Find where the given text appears and provide that cell's center as (X, Y) coordinate. 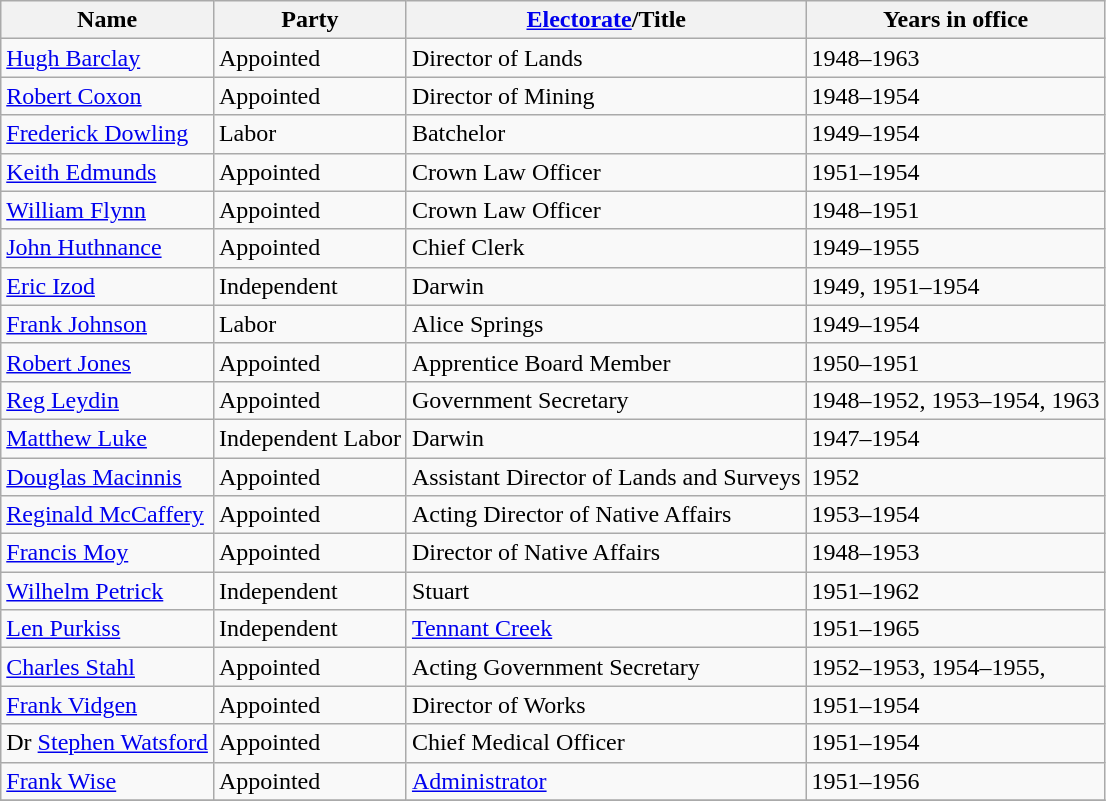
Len Purkiss (108, 629)
1952 (956, 477)
Chief Medical Officer (606, 743)
Robert Coxon (108, 96)
Reginald McCaffery (108, 515)
Tennant Creek (606, 629)
Frederick Dowling (108, 134)
Electorate/Title (606, 20)
Chief Clerk (606, 248)
1948–1954 (956, 96)
Frank Wise (108, 781)
Frank Johnson (108, 324)
Director of Works (606, 705)
Acting Government Secretary (606, 667)
Assistant Director of Lands and Surveys (606, 477)
Acting Director of Native Affairs (606, 515)
John Huthnance (108, 248)
Stuart (606, 591)
1949, 1951–1954 (956, 286)
1953–1954 (956, 515)
Independent Labor (310, 438)
1951–1956 (956, 781)
1948–1963 (956, 58)
Frank Vidgen (108, 705)
Charles Stahl (108, 667)
Party (310, 20)
Eric Izod (108, 286)
Apprentice Board Member (606, 362)
1949–1955 (956, 248)
William Flynn (108, 210)
Reg Leydin (108, 400)
Keith Edmunds (108, 172)
1948–1953 (956, 553)
1951–1965 (956, 629)
Robert Jones (108, 362)
Dr Stephen Watsford (108, 743)
Batchelor (606, 134)
Director of Native Affairs (606, 553)
Director of Lands (606, 58)
Francis Moy (108, 553)
Hugh Barclay (108, 58)
1952–1953, 1954–1955, (956, 667)
Alice Springs (606, 324)
1948–1951 (956, 210)
1951–1962 (956, 591)
1948–1952, 1953–1954, 1963 (956, 400)
Matthew Luke (108, 438)
1950–1951 (956, 362)
Douglas Macinnis (108, 477)
Years in office (956, 20)
Name (108, 20)
Director of Mining (606, 96)
Government Secretary (606, 400)
Administrator (606, 781)
Wilhelm Petrick (108, 591)
1947–1954 (956, 438)
